Determine the [x, y] coordinate at the center of the cell enclosing the given text.  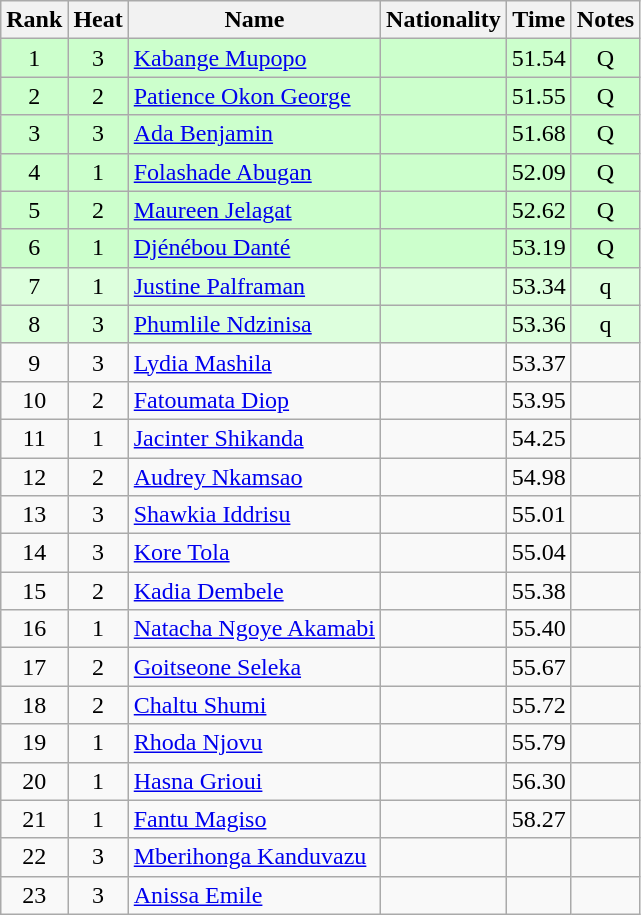
Fatoumata Diop [254, 400]
Justine Palframan [254, 286]
16 [34, 629]
Fantu Magiso [254, 819]
19 [34, 743]
Notes [605, 20]
Natacha Ngoye Akamabi [254, 629]
10 [34, 400]
7 [34, 286]
14 [34, 553]
Rhoda Njovu [254, 743]
Nationality [444, 20]
Rank [34, 20]
Goitseone Seleka [254, 667]
22 [34, 857]
8 [34, 324]
Heat [98, 20]
Name [254, 20]
18 [34, 705]
58.27 [538, 819]
53.36 [538, 324]
Maureen Jelagat [254, 210]
5 [34, 210]
55.04 [538, 553]
Mberihonga Kanduvazu [254, 857]
Folashade Abugan [254, 172]
53.19 [538, 248]
20 [34, 781]
Shawkia Iddrisu [254, 515]
52.62 [538, 210]
54.25 [538, 438]
Phumlile Ndzinisa [254, 324]
53.37 [538, 362]
55.01 [538, 515]
21 [34, 819]
53.95 [538, 400]
23 [34, 895]
52.09 [538, 172]
Jacinter Shikanda [254, 438]
Lydia Mashila [254, 362]
55.40 [538, 629]
17 [34, 667]
Hasna Grioui [254, 781]
Kabange Mupopo [254, 58]
11 [34, 438]
12 [34, 477]
Ada Benjamin [254, 134]
54.98 [538, 477]
55.79 [538, 743]
55.38 [538, 591]
55.72 [538, 705]
Patience Okon George [254, 96]
Kore Tola [254, 553]
51.55 [538, 96]
Time [538, 20]
15 [34, 591]
Audrey Nkamsao [254, 477]
56.30 [538, 781]
4 [34, 172]
6 [34, 248]
Chaltu Shumi [254, 705]
13 [34, 515]
Kadia Dembele [254, 591]
9 [34, 362]
51.54 [538, 58]
Anissa Emile [254, 895]
53.34 [538, 286]
Djénébou Danté [254, 248]
55.67 [538, 667]
51.68 [538, 134]
